Output the (x, y) coordinate of the center of the cell containing the given text.  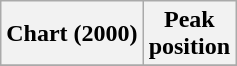
Chart (2000) (72, 34)
Peakposition (189, 34)
